Identify which cell holds the provided text, then report its [x, y] central coordinate. 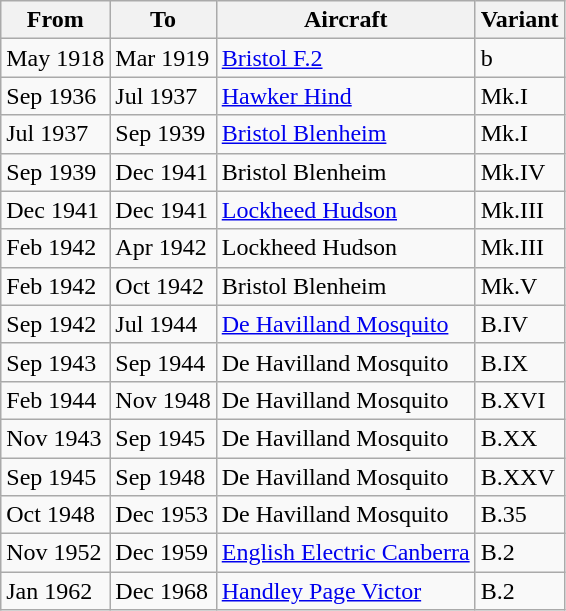
b [520, 58]
Sep 1948 [163, 477]
B.35 [520, 515]
Nov 1943 [56, 438]
Jul 1944 [163, 324]
Sep 1942 [56, 324]
Sep 1944 [163, 362]
B.XVI [520, 400]
Mk.IV [520, 172]
Bristol F.2 [346, 58]
Aircraft [346, 20]
Dec 1968 [163, 591]
Hawker Hind [346, 96]
English Electric Canberra [346, 553]
Oct 1942 [163, 286]
Feb 1944 [56, 400]
Mar 1919 [163, 58]
Apr 1942 [163, 248]
Nov 1952 [56, 553]
Dec 1953 [163, 515]
Nov 1948 [163, 400]
Dec 1959 [163, 553]
B.XXV [520, 477]
Sep 1936 [56, 96]
Handley Page Victor [346, 591]
B.IV [520, 324]
Mk.V [520, 286]
Variant [520, 20]
May 1918 [56, 58]
Sep 1943 [56, 362]
From [56, 20]
Jan 1962 [56, 591]
Oct 1948 [56, 515]
B.IX [520, 362]
B.XX [520, 438]
To [163, 20]
